Provide the [x, y] coordinate of the cell's center where the given text is located.  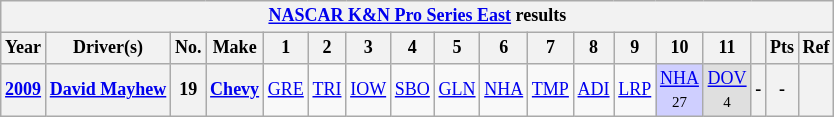
No. [188, 48]
ADI [594, 90]
1 [286, 48]
LRP [635, 90]
10 [680, 48]
Ref [816, 48]
2 [327, 48]
19 [188, 90]
2009 [24, 90]
4 [412, 48]
DOV4 [727, 90]
NHA27 [680, 90]
5 [457, 48]
NHA [504, 90]
8 [594, 48]
6 [504, 48]
Year [24, 48]
IOW [368, 90]
Chevy [235, 90]
David Mayhew [108, 90]
Driver(s) [108, 48]
GLN [457, 90]
9 [635, 48]
11 [727, 48]
Pts [782, 48]
SBO [412, 90]
7 [551, 48]
TRI [327, 90]
GRE [286, 90]
TMP [551, 90]
Make [235, 48]
NASCAR K&N Pro Series East results [418, 16]
3 [368, 48]
